From the cell containing the given text, extract its center point as [X, Y] coordinate. 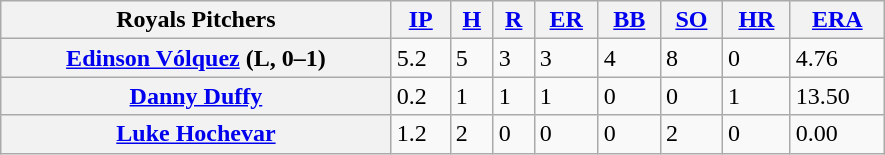
5.2 [420, 58]
Edinson Vólquez (L, 0–1) [196, 58]
IP [420, 20]
0.2 [420, 96]
Royals Pitchers [196, 20]
Danny Duffy [196, 96]
HR [756, 20]
ER [566, 20]
0.00 [837, 134]
SO [691, 20]
H [472, 20]
4.76 [837, 58]
R [514, 20]
1.2 [420, 134]
8 [691, 58]
13.50 [837, 96]
Luke Hochevar [196, 134]
BB [629, 20]
5 [472, 58]
ERA [837, 20]
4 [629, 58]
